Scan for the cell matching the given text and deliver its (X, Y) coordinate at center. 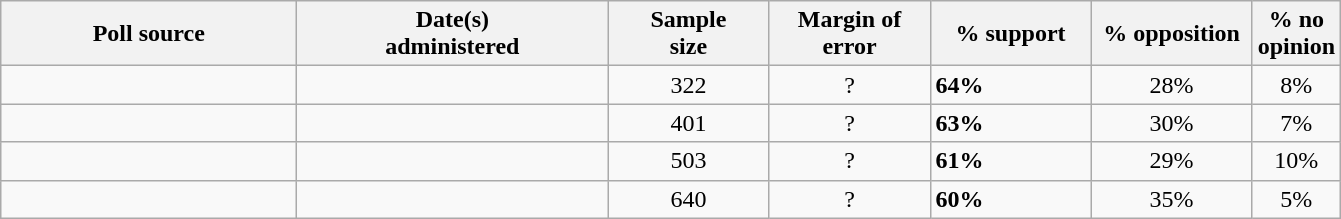
30% (1172, 123)
63% (1010, 123)
35% (1172, 199)
322 (688, 85)
% opposition (1172, 34)
60% (1010, 199)
64% (1010, 85)
28% (1172, 85)
10% (1296, 161)
Margin oferror (850, 34)
29% (1172, 161)
61% (1010, 161)
401 (688, 123)
8% (1296, 85)
Poll source (149, 34)
503 (688, 161)
% support (1010, 34)
Date(s)administered (452, 34)
Samplesize (688, 34)
7% (1296, 123)
% no opinion (1296, 34)
5% (1296, 199)
640 (688, 199)
